Return (x, y) of the center of cell containing provided text 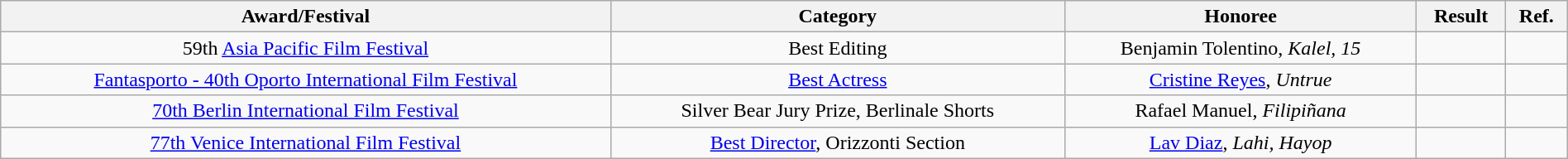
Honoree (1241, 17)
77th Venice International Film Festival (306, 142)
Best Editing (837, 48)
Award/Festival (306, 17)
Silver Bear Jury Prize, Berlinale Shorts (837, 111)
Cristine Reyes, Untrue (1241, 79)
Ref. (1537, 17)
Lav Diaz, Lahi, Hayop (1241, 142)
Fantasporto - 40th Oporto International Film Festival (306, 79)
70th Berlin International Film Festival (306, 111)
Result (1461, 17)
59th Asia Pacific Film Festival (306, 48)
Rafael Manuel, Filipiñana (1241, 111)
Best Actress (837, 79)
Category (837, 17)
Best Director, Orizzonti Section (837, 142)
Benjamin Tolentino, Kalel, 15 (1241, 48)
